Pinpoint the cell where the given text exists, returning its [x, y] midpoint coordinate. 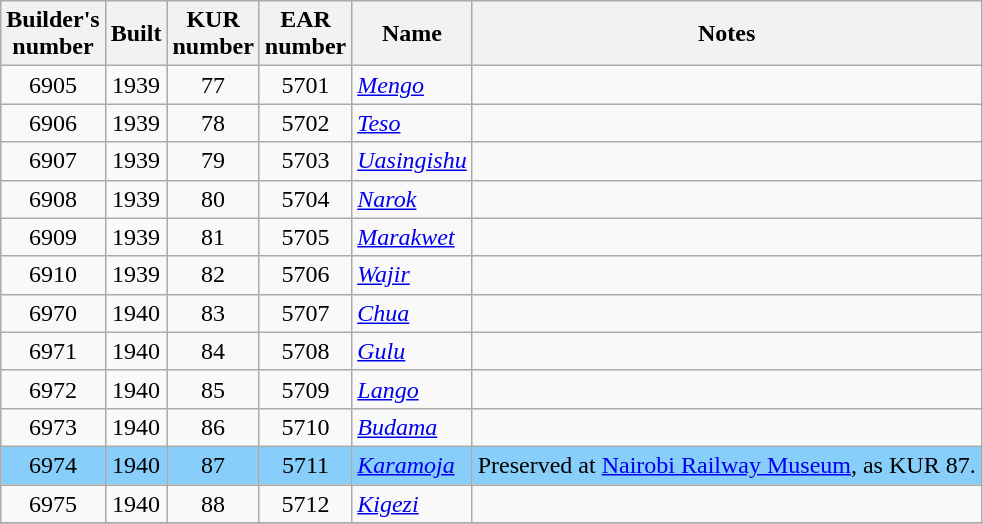
87 [213, 465]
5702 [305, 123]
5708 [305, 351]
6973 [53, 427]
Notes [726, 34]
79 [213, 161]
6905 [53, 85]
Gulu [412, 351]
Preserved at Nairobi Railway Museum, as KUR 87. [726, 465]
5704 [305, 199]
6908 [53, 199]
Built [136, 34]
Builder'snumber [53, 34]
5705 [305, 237]
6970 [53, 313]
Mengo [412, 85]
82 [213, 275]
5701 [305, 85]
84 [213, 351]
80 [213, 199]
Narok [412, 199]
5707 [305, 313]
6907 [53, 161]
6972 [53, 389]
5711 [305, 465]
Name [412, 34]
5712 [305, 503]
Kigezi [412, 503]
86 [213, 427]
Chua [412, 313]
Teso [412, 123]
Wajir [412, 275]
Karamoja [412, 465]
Lango [412, 389]
5706 [305, 275]
5709 [305, 389]
6974 [53, 465]
77 [213, 85]
Budama [412, 427]
Marakwet [412, 237]
88 [213, 503]
Uasingishu [412, 161]
78 [213, 123]
6975 [53, 503]
6906 [53, 123]
5710 [305, 427]
83 [213, 313]
6909 [53, 237]
5703 [305, 161]
81 [213, 237]
6910 [53, 275]
KURnumber [213, 34]
EARnumber [305, 34]
85 [213, 389]
6971 [53, 351]
